Extract the [x, y] coordinate from the center of the cell holding the provided text.  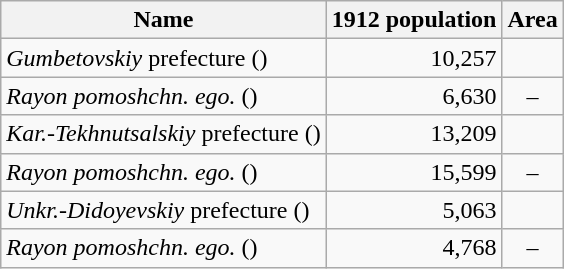
Area [532, 20]
5,063 [414, 210]
Name [164, 20]
Kar.-Tekhnutsalskiy prefecture () [164, 134]
4,768 [414, 248]
13,209 [414, 134]
10,257 [414, 58]
Gumbetovskiy prefecture () [164, 58]
1912 population [414, 20]
6,630 [414, 96]
Unkr.-Didoyevskiy prefecture () [164, 210]
15,599 [414, 172]
